Search for the cell housing the specified text and yield its (x, y) center coordinate. 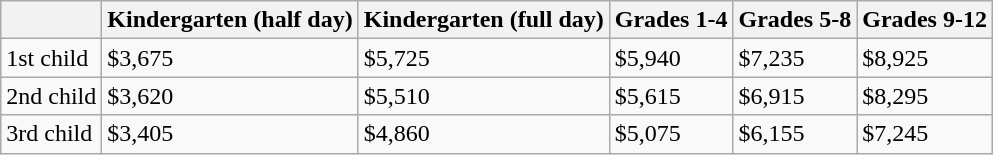
$7,235 (795, 58)
$3,620 (230, 96)
$5,075 (671, 134)
$7,245 (925, 134)
Kindergarten (half day) (230, 20)
$8,925 (925, 58)
2nd child (52, 96)
Grades 9-12 (925, 20)
$6,915 (795, 96)
Kindergarten (full day) (484, 20)
$5,510 (484, 96)
$3,675 (230, 58)
3rd child (52, 134)
1st child (52, 58)
$3,405 (230, 134)
$4,860 (484, 134)
$6,155 (795, 134)
$5,725 (484, 58)
$5,615 (671, 96)
Grades 1-4 (671, 20)
$5,940 (671, 58)
Grades 5-8 (795, 20)
$8,295 (925, 96)
